Detect which cell encompasses the target text, then output its [X, Y] center coordinate. 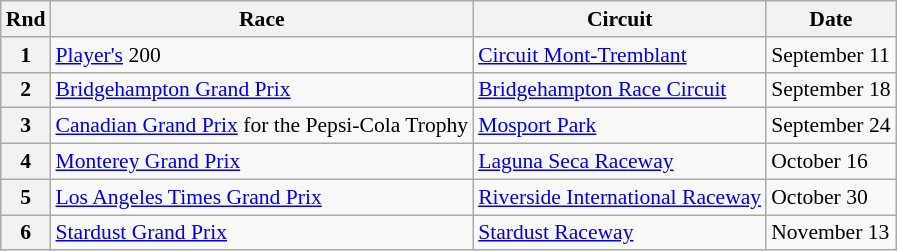
4 [26, 162]
Race [262, 19]
Circuit [620, 19]
Laguna Seca Raceway [620, 162]
Stardust Grand Prix [262, 233]
Circuit Mont-Tremblant [620, 55]
Player's 200 [262, 55]
October 16 [830, 162]
Mosport Park [620, 126]
Rnd [26, 19]
October 30 [830, 197]
Date [830, 19]
September 18 [830, 90]
2 [26, 90]
September 11 [830, 55]
5 [26, 197]
1 [26, 55]
Stardust Raceway [620, 233]
3 [26, 126]
Bridgehampton Race Circuit [620, 90]
Bridgehampton Grand Prix [262, 90]
Monterey Grand Prix [262, 162]
September 24 [830, 126]
6 [26, 233]
Los Angeles Times Grand Prix [262, 197]
Riverside International Raceway [620, 197]
Canadian Grand Prix for the Pepsi-Cola Trophy [262, 126]
November 13 [830, 233]
